Find where the given text appears and provide that cell's center as (X, Y) coordinate. 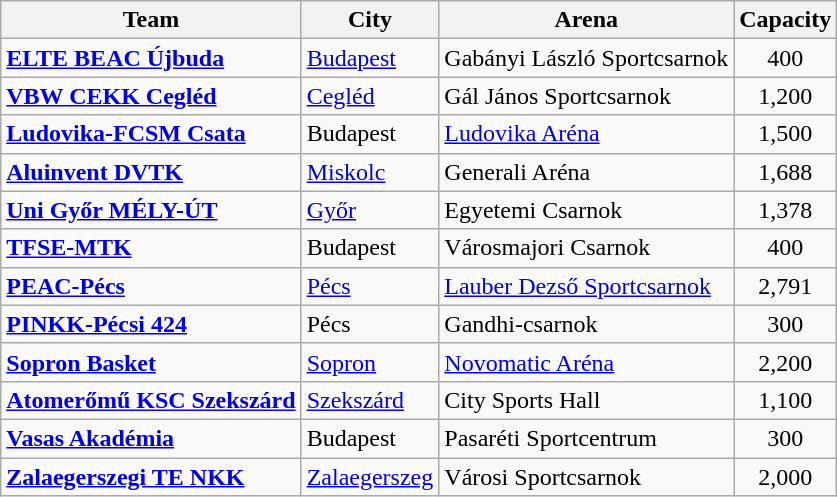
1,100 (786, 400)
Zalaegerszegi TE NKK (151, 477)
Sopron (370, 362)
Capacity (786, 20)
Sopron Basket (151, 362)
Team (151, 20)
City Sports Hall (586, 400)
Városmajori Csarnok (586, 248)
Vasas Akadémia (151, 438)
Gabányi László Sportcsarnok (586, 58)
City (370, 20)
2,791 (786, 286)
2,000 (786, 477)
Városi Sportcsarnok (586, 477)
Ludovika-FCSM Csata (151, 134)
Gandhi-csarnok (586, 324)
1,688 (786, 172)
Lauber Dezső Sportcsarnok (586, 286)
1,200 (786, 96)
1,500 (786, 134)
Gál János Sportcsarnok (586, 96)
Uni Győr MÉLY-ÚT (151, 210)
Zalaegerszeg (370, 477)
Miskolc (370, 172)
Ludovika Aréna (586, 134)
1,378 (786, 210)
PINKK-Pécsi 424 (151, 324)
Novomatic Aréna (586, 362)
VBW CEKK Cegléd (151, 96)
2,200 (786, 362)
Aluinvent DVTK (151, 172)
ELTE BEAC Újbuda (151, 58)
Egyetemi Csarnok (586, 210)
Győr (370, 210)
Atomerőmű KSC Szekszárd (151, 400)
Szekszárd (370, 400)
Generali Aréna (586, 172)
Cegléd (370, 96)
TFSE-MTK (151, 248)
Arena (586, 20)
Pasaréti Sportcentrum (586, 438)
PEAC-Pécs (151, 286)
